Identify which cell holds the provided text, then report its [X, Y] central coordinate. 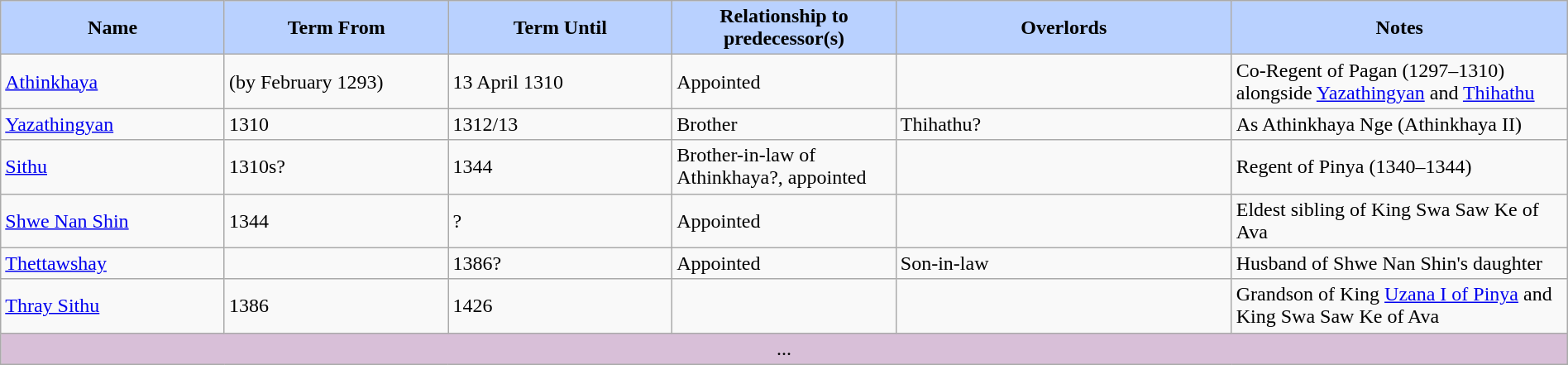
Grandson of King Uzana I of Pinya and King Swa Saw Ke of Ava [1399, 306]
Name [112, 28]
... [784, 348]
Athinkhaya [112, 81]
As Athinkhaya Nge (Athinkhaya II) [1399, 124]
Eldest sibling of King Swa Saw Ke of Ava [1399, 220]
Son-in-law [1064, 263]
1310 [336, 124]
Brother-in-law of Athinkhaya?, appointed [784, 167]
1386 [336, 306]
1386? [561, 263]
Brother [784, 124]
Notes [1399, 28]
Thihathu? [1064, 124]
Shwe Nan Shin [112, 220]
Overlords [1064, 28]
Term Until [561, 28]
Thettawshay [112, 263]
Husband of Shwe Nan Shin's daughter [1399, 263]
Sithu [112, 167]
? [561, 220]
Yazathingyan [112, 124]
1310s? [336, 167]
13 April 1310 [561, 81]
Co-Regent of Pagan (1297–1310) alongside Yazathingyan and Thihathu [1399, 81]
1312/13 [561, 124]
Regent of Pinya (1340–1344) [1399, 167]
1426 [561, 306]
(by February 1293) [336, 81]
Relationship to predecessor(s) [784, 28]
Term From [336, 28]
Thray Sithu [112, 306]
